Pinpoint the cell where the given text exists, returning its (X, Y) midpoint coordinate. 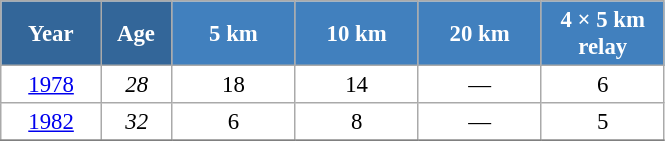
1982 (52, 122)
5 (602, 122)
5 km (234, 34)
14 (356, 85)
8 (356, 122)
32 (136, 122)
Year (52, 34)
18 (234, 85)
10 km (356, 34)
28 (136, 85)
4 × 5 km relay (602, 34)
20 km (480, 34)
Age (136, 34)
1978 (52, 85)
